Scan for the cell matching the given text and deliver its (X, Y) coordinate at center. 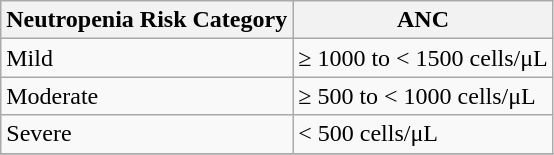
Mild (147, 58)
Severe (147, 134)
Moderate (147, 96)
≥ 1000 to < 1500 cells/μL (424, 58)
< 500 cells/μL (424, 134)
Neutropenia Risk Category (147, 20)
ANC (424, 20)
≥ 500 to < 1000 cells/μL (424, 96)
